Search for the cell housing the specified text and yield its [X, Y] center coordinate. 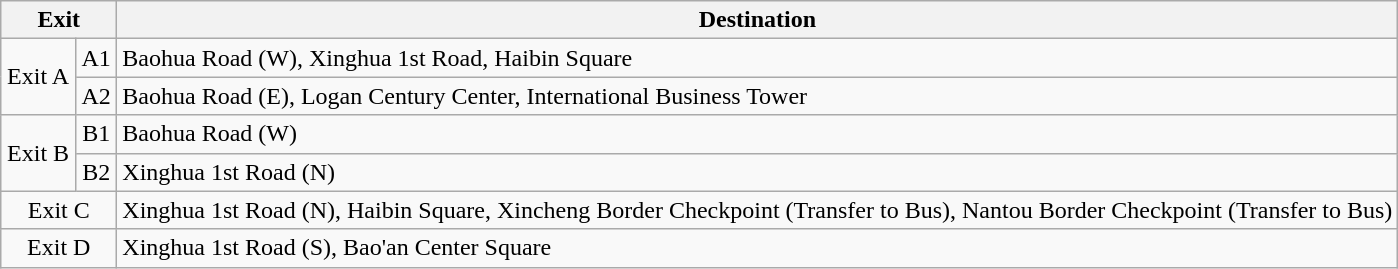
Xinghua 1st Road (N), Haibin Square, Xincheng Border Checkpoint (Transfer to Bus), Nantou Border Checkpoint (Transfer to Bus) [758, 210]
Exit [59, 20]
Baohua Road (E), Logan Century Center, International Business Tower [758, 96]
Exit B [38, 153]
B1 [96, 134]
Baohua Road (W), Xinghua 1st Road, Haibin Square [758, 58]
Xinghua 1st Road (N) [758, 172]
Exit C [59, 210]
A2 [96, 96]
Exit A [38, 77]
Xinghua 1st Road (S), Bao'an Center Square [758, 248]
A1 [96, 58]
Baohua Road (W) [758, 134]
B2 [96, 172]
Destination [758, 20]
Exit D [59, 248]
